Find where the given text appears and provide that cell's center as (x, y) coordinate. 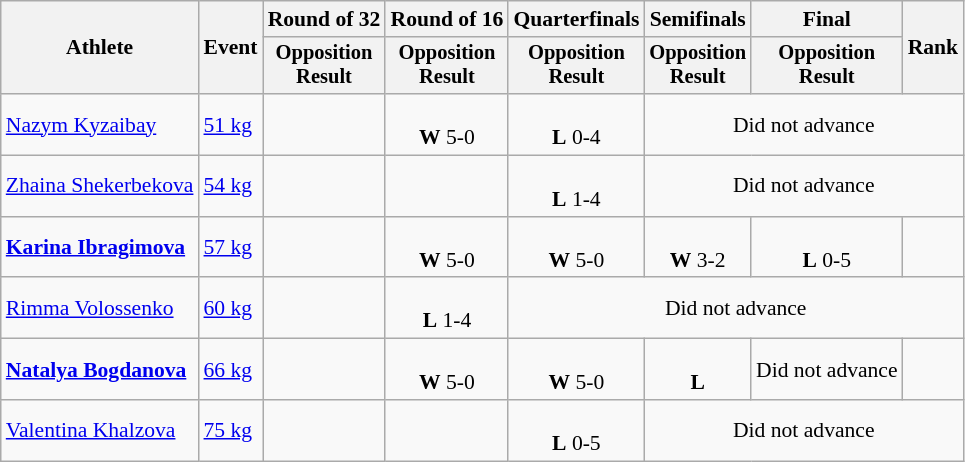
Nazym Kyzaibay (100, 124)
Round of 16 (446, 19)
Final (827, 19)
Quarterfinals (576, 19)
Natalya Bogdanova (100, 370)
Zhaina Shekerbekova (100, 186)
L (698, 370)
54 kg (230, 186)
57 kg (230, 248)
51 kg (230, 124)
Semifinals (698, 19)
Athlete (100, 48)
60 kg (230, 308)
Karina Ibragimova (100, 248)
66 kg (230, 370)
Rimma Volossenko (100, 308)
Valentina Khalzova (100, 430)
75 kg (230, 430)
Round of 32 (324, 19)
Event (230, 48)
L 0-4 (576, 124)
Rank (934, 48)
W 3-2 (698, 248)
